Identify which cell holds the provided text, then report its [X, Y] central coordinate. 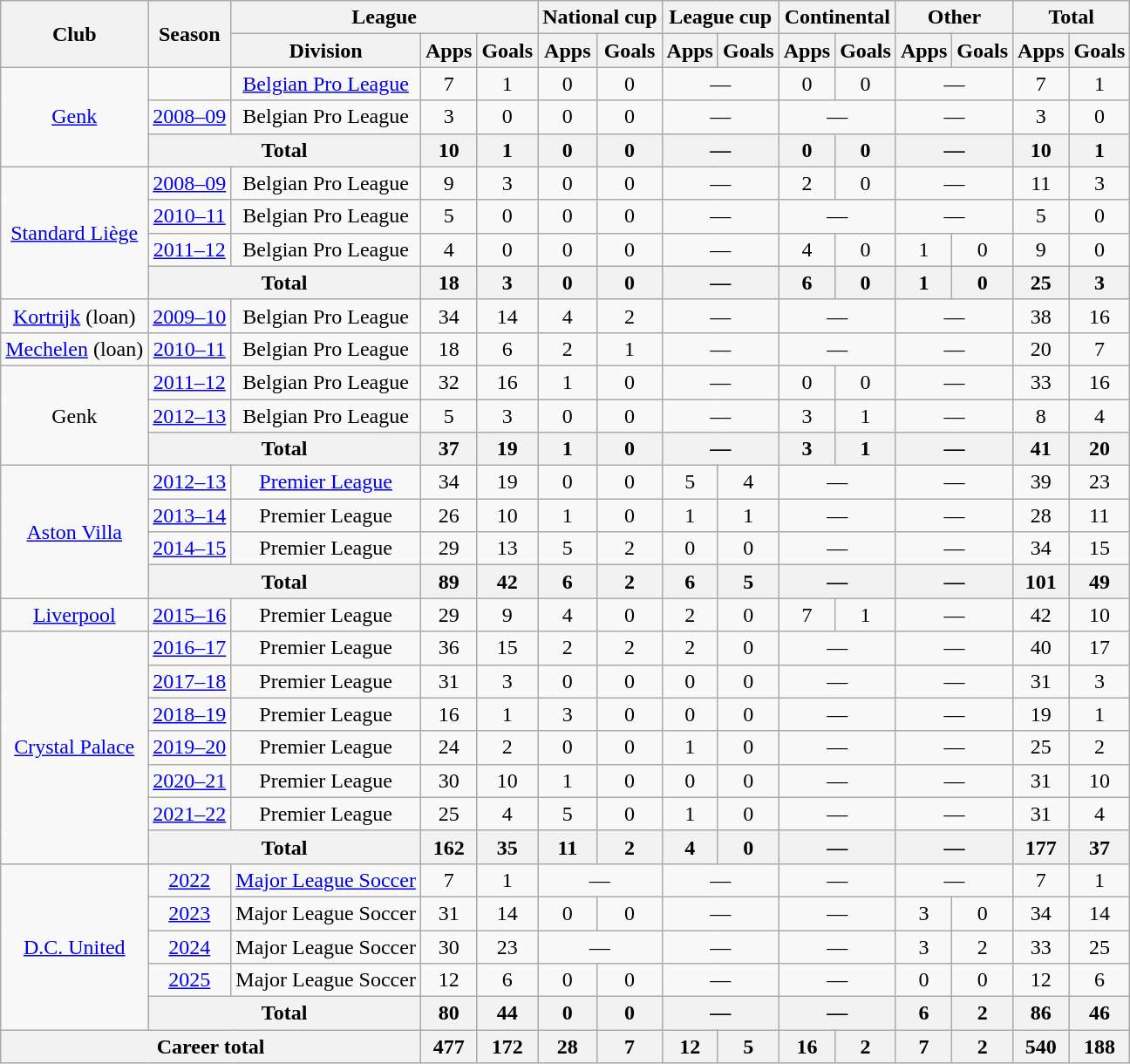
39 [1041, 482]
172 [507, 1047]
D.C. United [75, 946]
Continental [837, 17]
36 [448, 648]
2022 [190, 880]
32 [448, 382]
2020–21 [190, 781]
46 [1099, 1013]
477 [448, 1047]
80 [448, 1013]
540 [1041, 1047]
162 [448, 847]
2023 [190, 913]
Division [326, 51]
89 [448, 582]
2021–22 [190, 814]
Club [75, 34]
2013–14 [190, 515]
Standard Liège [75, 233]
Career total [211, 1047]
188 [1099, 1047]
26 [448, 515]
Liverpool [75, 615]
Other [954, 17]
177 [1041, 847]
Mechelen (loan) [75, 349]
35 [507, 847]
League [385, 17]
41 [1041, 449]
Aston Villa [75, 532]
League cup [720, 17]
24 [448, 747]
2017–18 [190, 681]
17 [1099, 648]
Season [190, 34]
13 [507, 549]
Crystal Palace [75, 747]
2019–20 [190, 747]
40 [1041, 648]
National cup [600, 17]
2016–17 [190, 648]
49 [1099, 582]
101 [1041, 582]
86 [1041, 1013]
Kortrijk (loan) [75, 316]
2018–19 [190, 714]
2014–15 [190, 549]
2009–10 [190, 316]
44 [507, 1013]
38 [1041, 316]
8 [1041, 416]
2025 [190, 980]
2015–16 [190, 615]
2024 [190, 946]
